Extract the [x, y] coordinate from the center of the cell holding the provided text.  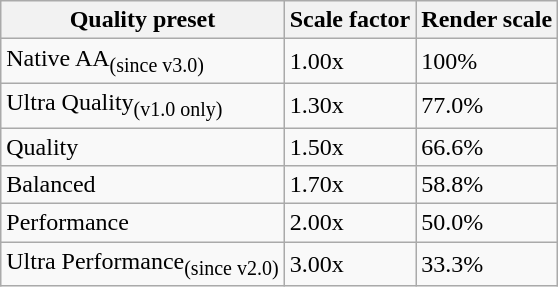
Quality [142, 147]
Render scale [487, 20]
58.8% [487, 185]
Quality preset [142, 20]
1.00x [350, 61]
1.50x [350, 147]
66.6% [487, 147]
50.0% [487, 223]
1.70x [350, 185]
2.00x [350, 223]
Scale factor [350, 20]
1.30x [350, 105]
Balanced [142, 185]
Ultra Quality(v1.0 only) [142, 105]
3.00x [350, 264]
77.0% [487, 105]
33.3% [487, 264]
Ultra Performance(since v2.0) [142, 264]
Performance [142, 223]
Native AA(since v3.0) [142, 61]
100% [487, 61]
